Provide the (x, y) coordinate of the cell's center where the given text is located.  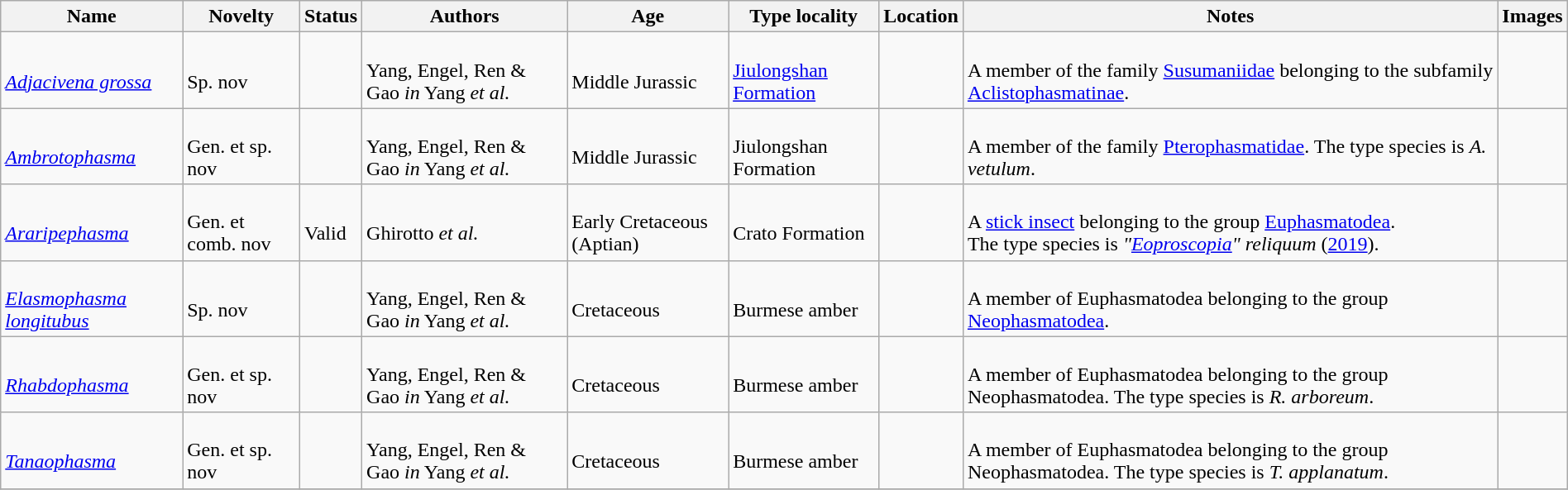
Location (921, 17)
Araripephasma (92, 222)
A member of Euphasmatodea belonging to the group Neophasmatodea. (1230, 298)
Valid (331, 222)
A member of Euphasmatodea belonging to the group Neophasmatodea. The type species is R. arboreum. (1230, 374)
Type locality (804, 17)
Age (648, 17)
A stick insect belonging to the group Euphasmatodea. The type species is "Eoproscopia" reliquum (2019). (1230, 222)
Name (92, 17)
Images (1532, 17)
Tanaophasma (92, 450)
Novelty (241, 17)
Gen. et comb. nov (241, 222)
Ambrotophasma (92, 146)
A member of the family Pterophasmatidae. The type species is A. vetulum. (1230, 146)
Crato Formation (804, 222)
Notes (1230, 17)
Elasmophasma longitubus (92, 298)
Authors (465, 17)
A member of the family Susumaniidae belonging to the subfamily Aclistophasmatinae. (1230, 70)
A member of Euphasmatodea belonging to the group Neophasmatodea. The type species is T. applanatum. (1230, 450)
Status (331, 17)
Adjacivena grossa (92, 70)
Early Cretaceous (Aptian) (648, 222)
Rhabdophasma (92, 374)
Ghirotto et al. (465, 222)
